Locate the cell with the specified text and output its (x, y) center coordinate. 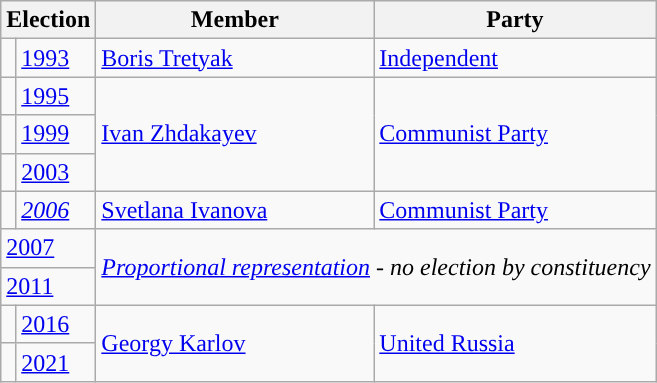
Member (235, 20)
Ivan Zhdakayev (235, 134)
Party (515, 20)
Georgy Karlov (235, 343)
2006 (56, 210)
Election (48, 20)
1999 (56, 134)
Boris Tretyak (235, 58)
Proportional representation - no election by constituency (376, 267)
1993 (56, 58)
Svetlana Ivanova (235, 210)
2003 (56, 172)
2007 (48, 248)
2016 (56, 324)
2021 (56, 362)
1995 (56, 96)
2011 (48, 286)
United Russia (515, 343)
Independent (515, 58)
